Determine the (X, Y) coordinate at the center of the cell enclosing the given text.  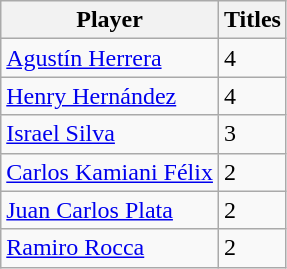
Titles (252, 20)
Carlos Kamiani Félix (110, 172)
Juan Carlos Plata (110, 210)
Player (110, 20)
Agustín Herrera (110, 58)
Israel Silva (110, 134)
3 (252, 134)
Ramiro Rocca (110, 248)
Henry Hernández (110, 96)
